Return [x, y] of the center of cell containing provided text 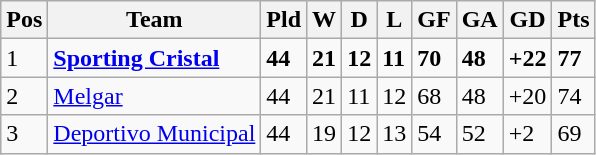
2 [24, 96]
13 [394, 134]
19 [324, 134]
54 [434, 134]
D [360, 20]
3 [24, 134]
Pld [284, 20]
69 [574, 134]
Pos [24, 20]
Team [154, 20]
W [324, 20]
77 [574, 58]
+22 [528, 58]
GF [434, 20]
L [394, 20]
+2 [528, 134]
Pts [574, 20]
Sporting Cristal [154, 58]
GD [528, 20]
Melgar [154, 96]
68 [434, 96]
1 [24, 58]
74 [574, 96]
+20 [528, 96]
Deportivo Municipal [154, 134]
GA [480, 20]
52 [480, 134]
70 [434, 58]
